Locate the cell with the specified text and output its (X, Y) center coordinate. 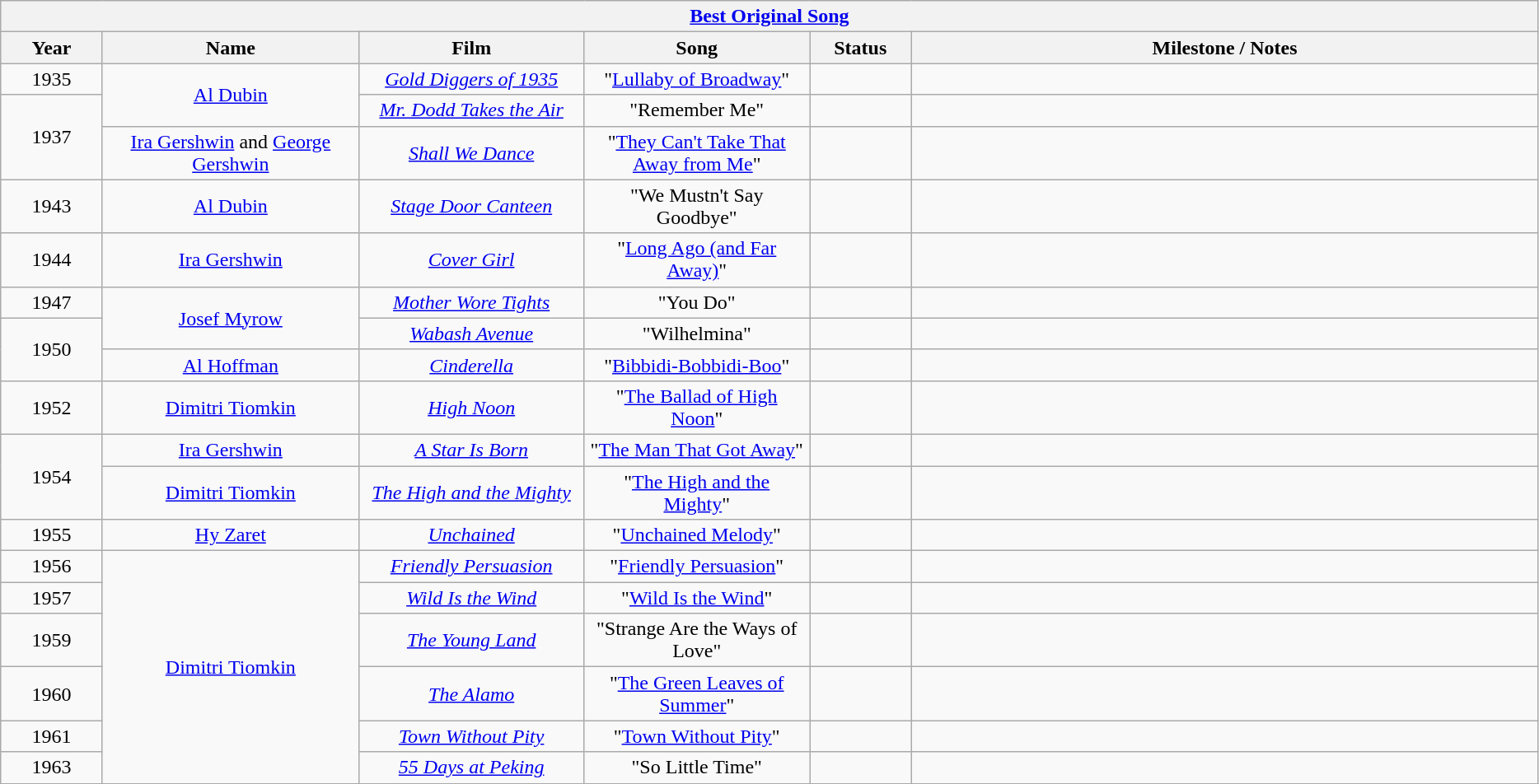
Milestone / Notes (1224, 48)
"Wilhelmina" (697, 334)
Mr. Dodd Takes the Air (471, 110)
"Wild Is the Wind" (697, 598)
The Alamo (471, 693)
Ira Gershwin and George Gershwin (231, 153)
Shall We Dance (471, 153)
Al Hoffman (231, 365)
1947 (52, 302)
"Friendly Persuasion" (697, 567)
"Remember Me" (697, 110)
1956 (52, 567)
"Lullaby of Broadway" (697, 79)
"Bibbidi-Bobbidi-Boo" (697, 365)
Stage Door Canteen (471, 206)
Mother Wore Tights (471, 302)
"The High and the Mighty" (697, 492)
1955 (52, 535)
Song (697, 48)
Friendly Persuasion (471, 567)
1960 (52, 693)
1963 (52, 768)
"We Mustn't Say Goodbye" (697, 206)
Year (52, 48)
"Unchained Melody" (697, 535)
"They Can't Take That Away from Me" (697, 153)
High Noon (471, 407)
Cinderella (471, 365)
Status (860, 48)
"The Man That Got Away" (697, 450)
1935 (52, 79)
"Town Without Pity" (697, 736)
Gold Diggers of 1935 (471, 79)
1957 (52, 598)
A Star Is Born (471, 450)
"So Little Time" (697, 768)
1954 (52, 476)
1952 (52, 407)
1961 (52, 736)
Hy Zaret (231, 535)
1950 (52, 349)
Town Without Pity (471, 736)
The High and the Mighty (471, 492)
Wild Is the Wind (471, 598)
Cover Girl (471, 260)
1937 (52, 137)
"The Ballad of High Noon" (697, 407)
"You Do" (697, 302)
"Strange Are the Ways of Love" (697, 641)
"Long Ago (and Far Away)" (697, 260)
Josef Myrow (231, 318)
1943 (52, 206)
Film (471, 48)
55 Days at Peking (471, 768)
1959 (52, 641)
"The Green Leaves of Summer" (697, 693)
Best Original Song (769, 16)
1944 (52, 260)
Name (231, 48)
Unchained (471, 535)
Wabash Avenue (471, 334)
The Young Land (471, 641)
